Detect which cell encompasses the target text, then output its (x, y) center coordinate. 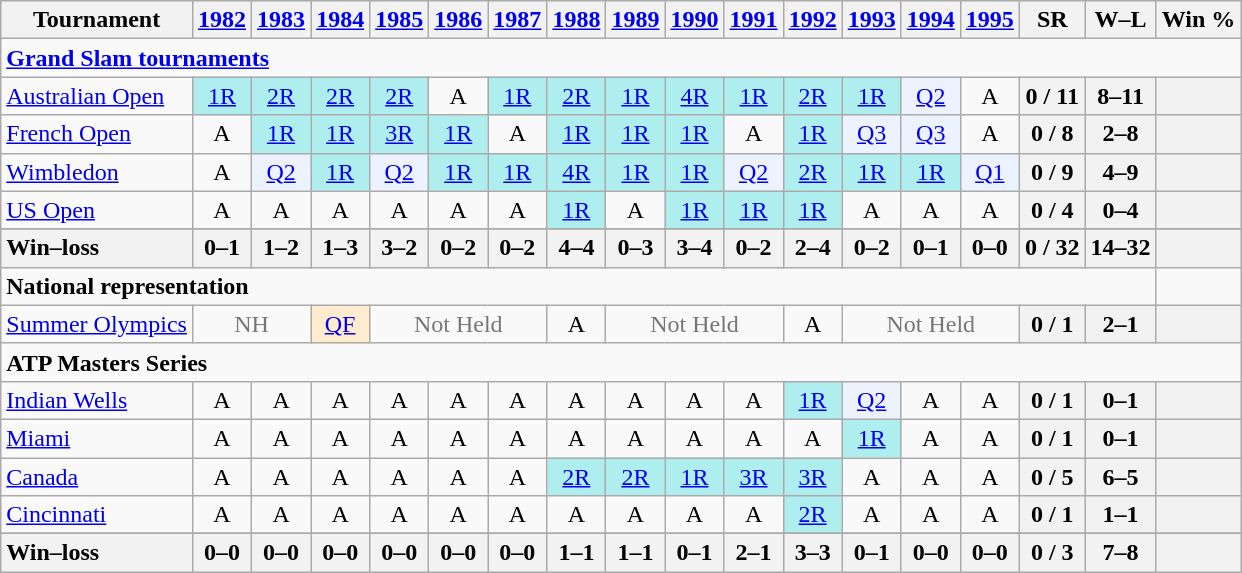
3–2 (400, 248)
1993 (872, 20)
4–9 (1120, 172)
8–11 (1120, 96)
1985 (400, 20)
2–4 (812, 248)
1989 (636, 20)
4–4 (576, 248)
3–4 (694, 248)
1992 (812, 20)
1–2 (282, 248)
2–8 (1120, 134)
Miami (97, 438)
1988 (576, 20)
Wimbledon (97, 172)
SR (1052, 20)
Q1 (990, 172)
1986 (458, 20)
US Open (97, 210)
ATP Masters Series (621, 362)
1982 (222, 20)
1991 (754, 20)
QF (340, 324)
0 / 11 (1052, 96)
W–L (1120, 20)
NH (251, 324)
0 / 4 (1052, 210)
Indian Wells (97, 400)
0–4 (1120, 210)
Cincinnati (97, 515)
Tournament (97, 20)
6–5 (1120, 477)
7–8 (1120, 553)
1994 (930, 20)
0 / 5 (1052, 477)
Australian Open (97, 96)
0 / 8 (1052, 134)
1–3 (340, 248)
0 / 9 (1052, 172)
1995 (990, 20)
French Open (97, 134)
Summer Olympics (97, 324)
Win % (1198, 20)
14–32 (1120, 248)
1990 (694, 20)
National representation (578, 286)
3–3 (812, 553)
0 / 3 (1052, 553)
0–3 (636, 248)
Grand Slam tournaments (621, 58)
0 / 32 (1052, 248)
Canada (97, 477)
1984 (340, 20)
1987 (518, 20)
1983 (282, 20)
